Return the (X, Y) coordinate for the center point of the cell that contains the specified text.  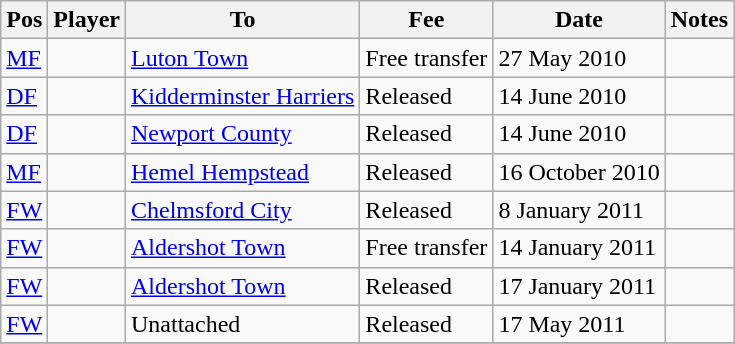
Unattached (243, 324)
Pos (24, 20)
Date (579, 20)
14 January 2011 (579, 248)
8 January 2011 (579, 210)
Kidderminster Harriers (243, 96)
17 January 2011 (579, 286)
17 May 2011 (579, 324)
Hemel Hempstead (243, 172)
Newport County (243, 134)
Luton Town (243, 58)
Fee (426, 20)
Notes (699, 20)
Player (87, 20)
Chelmsford City (243, 210)
27 May 2010 (579, 58)
16 October 2010 (579, 172)
To (243, 20)
